Locate the cell with the specified text and output its (X, Y) center coordinate. 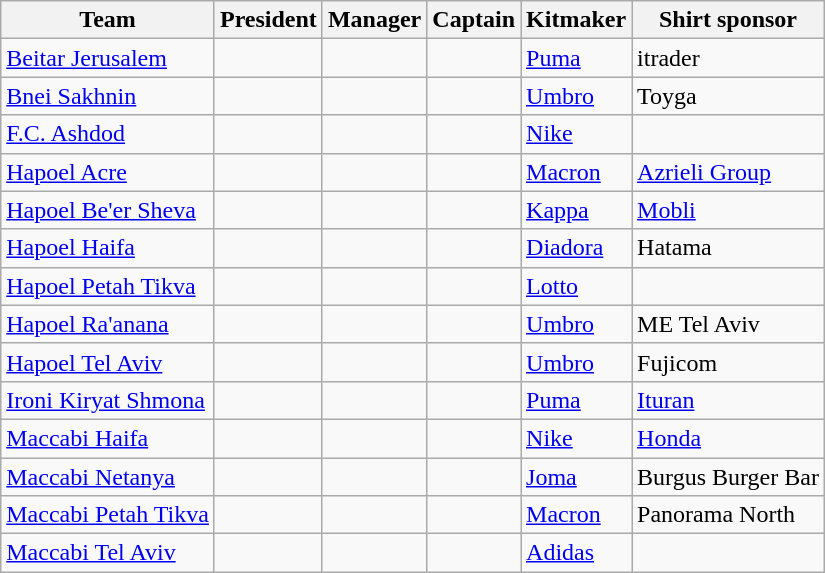
Hatama (728, 248)
Hapoel Haifa (108, 248)
Kitmaker (576, 20)
Maccabi Petah Tikva (108, 515)
Hapoel Acre (108, 172)
President (268, 20)
Honda (728, 438)
Bnei Sakhnin (108, 96)
Panorama North (728, 515)
Hapoel Be'er Sheva (108, 210)
Diadora (576, 248)
Adidas (576, 553)
ME Tel Aviv (728, 324)
Ituran (728, 400)
Maccabi Netanya (108, 477)
Manager (374, 20)
Azrieli Group (728, 172)
Team (108, 20)
Beitar Jerusalem (108, 58)
Kappa (576, 210)
Lotto (576, 286)
Ironi Kiryat Shmona (108, 400)
Captain (474, 20)
Mobli (728, 210)
Hapoel Tel Aviv (108, 362)
Shirt sponsor (728, 20)
Fujicom (728, 362)
Hapoel Petah Tikva (108, 286)
F.C. Ashdod (108, 134)
Maccabi Haifa (108, 438)
Toyga (728, 96)
Burgus Burger Bar (728, 477)
itrader (728, 58)
Maccabi Tel Aviv (108, 553)
Joma (576, 477)
Hapoel Ra'anana (108, 324)
